Provide the (x, y) coordinate of the cell's center where the given text is located.  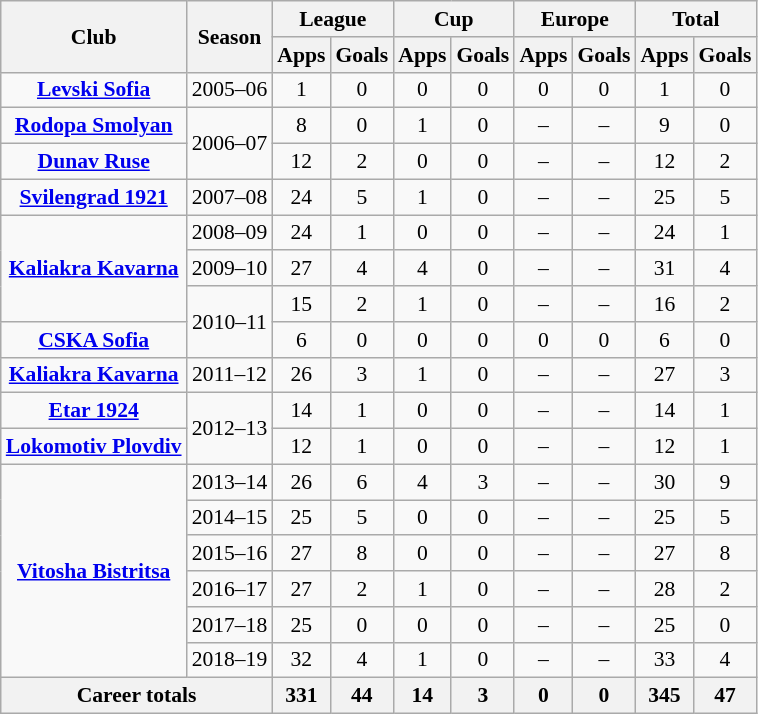
2015–16 (230, 554)
Season (230, 36)
15 (301, 304)
Rodopa Smolyan (94, 126)
44 (362, 696)
2016–17 (230, 589)
Dunav Ruse (94, 162)
2018–19 (230, 660)
331 (301, 696)
Cup (454, 19)
2006–07 (230, 144)
2007–08 (230, 197)
Levski Sofia (94, 90)
Vitosha Bistritsa (94, 571)
Etar 1924 (94, 411)
Svilengrad 1921 (94, 197)
33 (664, 660)
Total (696, 19)
Career totals (137, 696)
2008–09 (230, 233)
2009–10 (230, 269)
28 (664, 589)
2010–11 (230, 322)
Europe (574, 19)
31 (664, 269)
CSKA Sofia (94, 340)
2012–13 (230, 428)
Club (94, 36)
2005–06 (230, 90)
345 (664, 696)
2013–14 (230, 482)
32 (301, 660)
2017–18 (230, 625)
2011–12 (230, 375)
2014–15 (230, 518)
Lokomotiv Plovdiv (94, 447)
League (332, 19)
30 (664, 482)
16 (664, 304)
47 (724, 696)
